Find where the given text appears and provide that cell's center as [x, y] coordinate. 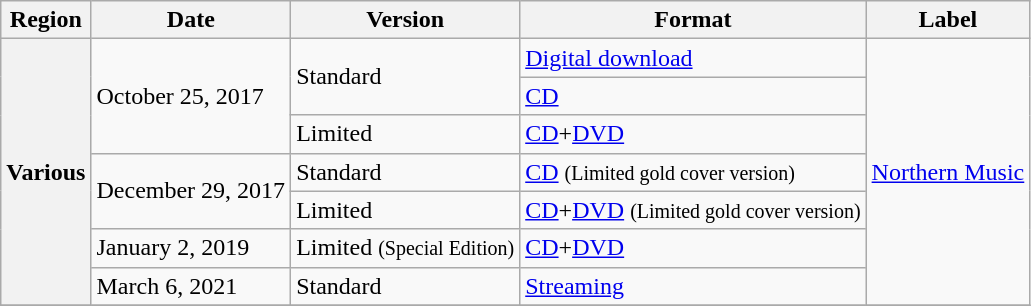
October 25, 2017 [191, 96]
Various [46, 172]
Format [693, 20]
Limited (Special Edition) [406, 248]
Date [191, 20]
Label [948, 20]
CD (Limited gold cover version) [693, 172]
CD [693, 96]
December 29, 2017 [191, 191]
Northern Music [948, 172]
Version [406, 20]
January 2, 2019 [191, 248]
Region [46, 20]
March 6, 2021 [191, 286]
Digital download [693, 58]
Streaming [693, 286]
CD+DVD (Limited gold cover version) [693, 210]
